From the cell containing the given text, extract its center point as (x, y) coordinate. 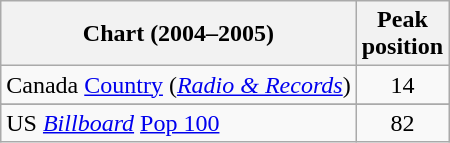
82 (402, 123)
Chart (2004–2005) (178, 34)
Canada Country (Radio & Records) (178, 85)
14 (402, 85)
US Billboard Pop 100 (178, 123)
Peakposition (402, 34)
